Locate the cell with the specified text and output its [X, Y] center coordinate. 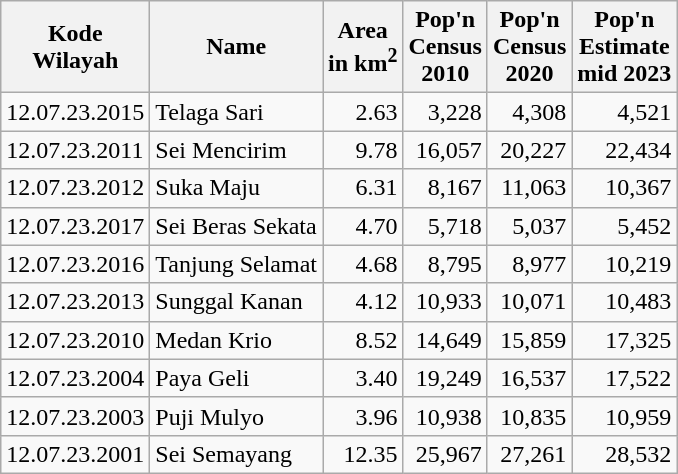
Sei Beras Sekata [236, 226]
5,452 [624, 226]
2.63 [362, 112]
Pop'nCensus2010 [445, 47]
8,977 [529, 264]
Tanjung Selamat [236, 264]
Pop'nEstimatemid 2023 [624, 47]
17,325 [624, 340]
10,835 [529, 416]
5,718 [445, 226]
12.07.23.2017 [76, 226]
4,521 [624, 112]
9.78 [362, 150]
10,938 [445, 416]
10,959 [624, 416]
5,037 [529, 226]
Suka Maju [236, 188]
10,219 [624, 264]
4,308 [529, 112]
10,933 [445, 302]
Pop'nCensus2020 [529, 47]
28,532 [624, 454]
4.68 [362, 264]
14,649 [445, 340]
Medan Krio [236, 340]
Paya Geli [236, 378]
Puji Mulyo [236, 416]
17,522 [624, 378]
15,859 [529, 340]
8.52 [362, 340]
25,967 [445, 454]
4.70 [362, 226]
11,063 [529, 188]
Sei Semayang [236, 454]
22,434 [624, 150]
10,367 [624, 188]
6.31 [362, 188]
Name [236, 47]
3,228 [445, 112]
12.07.23.2010 [76, 340]
8,167 [445, 188]
4.12 [362, 302]
Telaga Sari [236, 112]
16,057 [445, 150]
20,227 [529, 150]
16,537 [529, 378]
19,249 [445, 378]
Sei Mencirim [236, 150]
Sunggal Kanan [236, 302]
Area in km2 [362, 47]
10,483 [624, 302]
KodeWilayah [76, 47]
12.07.23.2001 [76, 454]
3.96 [362, 416]
8,795 [445, 264]
12.07.23.2003 [76, 416]
10,071 [529, 302]
12.07.23.2013 [76, 302]
12.07.23.2016 [76, 264]
12.07.23.2012 [76, 188]
12.35 [362, 454]
12.07.23.2011 [76, 150]
3.40 [362, 378]
12.07.23.2015 [76, 112]
27,261 [529, 454]
12.07.23.2004 [76, 378]
